Provide the [x, y] coordinate of the cell's center where the given text is located.  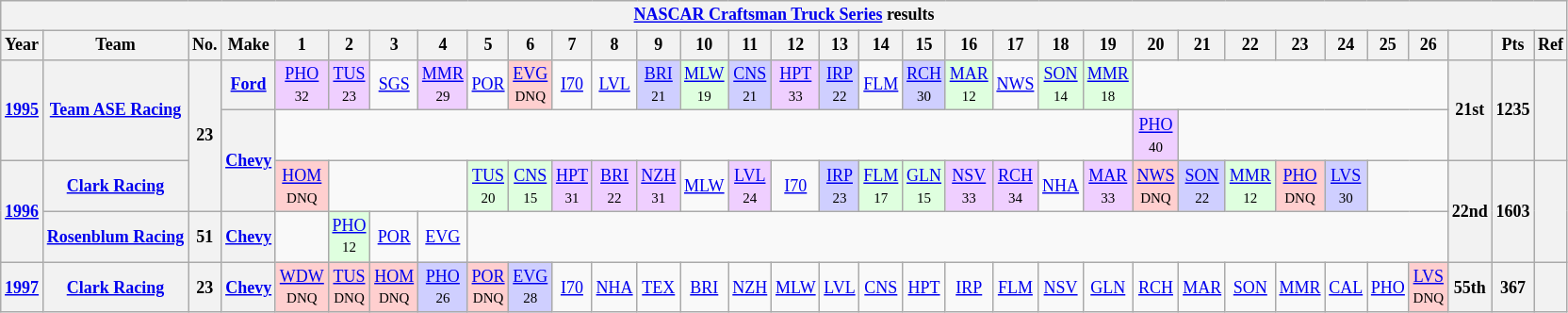
CNS15 [531, 186]
TEX [659, 288]
6 [531, 45]
Team [115, 45]
Ford [249, 85]
MAR [1202, 288]
2 [349, 45]
MAR12 [969, 85]
GLN15 [924, 186]
1 [302, 45]
25 [1389, 45]
MAR33 [1108, 186]
PHODNQ [1300, 186]
IRP23 [840, 186]
16 [969, 45]
RCH34 [1016, 186]
PHO12 [349, 237]
21 [1202, 45]
4 [443, 45]
NASCAR Craftsman Truck Series results [784, 15]
1603 [1513, 211]
SON22 [1202, 186]
RCH30 [924, 85]
HPT31 [573, 186]
367 [1513, 288]
Team ASE Racing [115, 109]
BRI22 [614, 186]
CNS [881, 288]
PORDNQ [488, 288]
BRI [705, 288]
MMR29 [443, 85]
21st [1470, 109]
NSV33 [969, 186]
20 [1155, 45]
LVS30 [1346, 186]
8 [614, 45]
1995 [23, 109]
RCH [1155, 288]
EVG [443, 237]
MMR [1300, 288]
EVG28 [531, 288]
Rosenblum Racing [115, 237]
LVL24 [750, 186]
SON [1249, 288]
1996 [23, 211]
55th [1470, 288]
18 [1061, 45]
LVSDNQ [1429, 288]
FLM17 [881, 186]
PHO26 [443, 288]
Ref [1551, 45]
3 [394, 45]
WDWDNQ [302, 288]
CNS21 [750, 85]
MMR18 [1108, 85]
14 [881, 45]
IRP22 [840, 85]
MMR12 [1249, 186]
1997 [23, 288]
5 [488, 45]
26 [1429, 45]
9 [659, 45]
17 [1016, 45]
No. [205, 45]
CAL [1346, 288]
24 [1346, 45]
GLN [1108, 288]
22 [1249, 45]
EVGDNQ [531, 85]
BRI21 [659, 85]
SGS [394, 85]
1235 [1513, 109]
SON14 [1061, 85]
PHO40 [1155, 136]
22nd [1470, 211]
TUS23 [349, 85]
HPT33 [795, 85]
11 [750, 45]
HPT [924, 288]
15 [924, 45]
NZH31 [659, 186]
Make [249, 45]
MLW19 [705, 85]
PHO [1389, 288]
51 [205, 237]
IRP [969, 288]
7 [573, 45]
NWS [1016, 85]
Pts [1513, 45]
Year [23, 45]
TUS20 [488, 186]
10 [705, 45]
NWSDNQ [1155, 186]
19 [1108, 45]
NZH [750, 288]
NSV [1061, 288]
12 [795, 45]
13 [840, 45]
PHO32 [302, 85]
TUSDNQ [349, 288]
